Identify which cell holds the provided text, then report its (x, y) central coordinate. 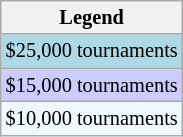
Legend (92, 17)
$10,000 tournaments (92, 118)
$25,000 tournaments (92, 51)
$15,000 tournaments (92, 85)
